Scan for the cell matching the given text and deliver its [X, Y] coordinate at center. 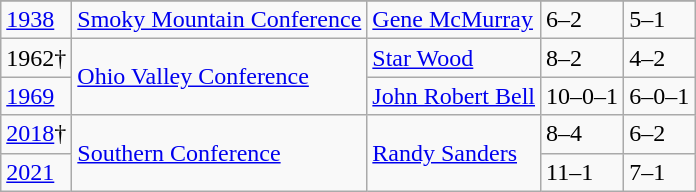
1969 [36, 96]
5–1 [660, 20]
2018† [36, 134]
6–0–1 [660, 96]
Gene McMurray [454, 20]
1938 [36, 20]
4–2 [660, 58]
10–0–1 [582, 96]
Southern Conference [220, 153]
Randy Sanders [454, 153]
Ohio Valley Conference [220, 77]
8–2 [582, 58]
7–1 [660, 172]
John Robert Bell [454, 96]
11–1 [582, 172]
Smoky Mountain Conference [220, 20]
2021 [36, 172]
8–4 [582, 134]
Star Wood [454, 58]
1962† [36, 58]
